Search for the cell housing the specified text and yield its (x, y) center coordinate. 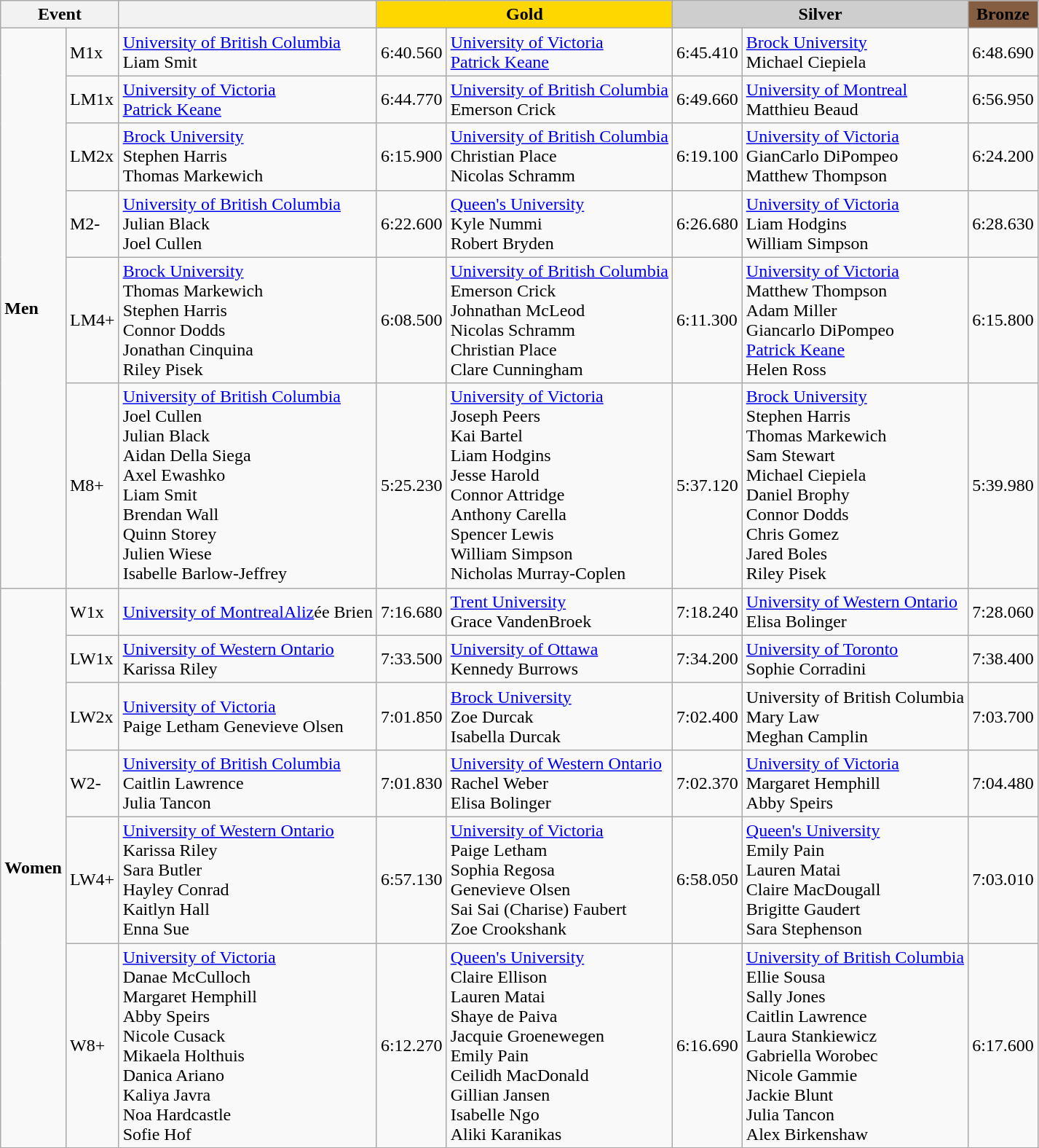
Women (33, 868)
6:48.690 (1003, 52)
6:08.500 (411, 321)
5:39.980 (1003, 485)
Brock UniversityZoe DurcakIsabella Durcak (559, 716)
7:34.200 (708, 658)
University of Western OntarioKarissa Riley (248, 658)
5:25.230 (411, 485)
University of MontrealAlizée Brien (248, 612)
6:12.270 (411, 1045)
6:16.690 (708, 1045)
Queen's UniversityEmily PainLauren MataiClaire MacDougallBrigitte GaudertSara Stephenson (855, 880)
6:24.200 (1003, 157)
W1x (92, 612)
7:03.010 (1003, 880)
M8+ (92, 485)
M2- (92, 224)
Queen's UniversityKyle NummiRobert Bryden (559, 224)
University of British ColumbiaEmerson Crick (559, 99)
Trent UniversityGrace VandenBroek (559, 612)
6:49.660 (708, 99)
7:02.400 (708, 716)
7:16.680 (411, 612)
Event (60, 15)
LW1x (92, 658)
University of VictoriaPaige LethamSophia RegosaGenevieve OlsenSai Sai (Charise) FaubertZoe Crookshank (559, 880)
University of VictoriaGianCarlo DiPompeoMatthew Thompson (855, 157)
7:01.830 (411, 783)
University of British ColumbiaLiam Smit (248, 52)
LM1x (92, 99)
6:28.630 (1003, 224)
University of Western OntarioRachel WeberElisa Bolinger (559, 783)
University of TorontoSophie Corradini (855, 658)
University of Western OntarioElisa Bolinger (855, 612)
7:01.850 (411, 716)
LW2x (92, 716)
6:44.770 (411, 99)
6:22.600 (411, 224)
6:17.600 (1003, 1045)
University of VictoriaLiam HodginsWilliam Simpson (855, 224)
Silver (821, 15)
LM2x (92, 157)
6:26.680 (708, 224)
7:18.240 (708, 612)
Men (33, 308)
LW4+ (92, 880)
University of British ColumbiaMary LawMeghan Camplin (855, 716)
Bronze (1003, 15)
7:03.700 (1003, 716)
University of British ColumbiaCaitlin LawrenceJulia Tancon (248, 783)
Queen's UniversityClaire EllisonLauren MataiShaye de PaivaJacquie GroenewegenEmily PainCeilidh MacDonaldGillian JansenIsabelle NgoAliki Karanikas (559, 1045)
University of British ColumbiaJulian BlackJoel Cullen (248, 224)
6:15.800 (1003, 321)
LM4+ (92, 321)
7:38.400 (1003, 658)
W8+ (92, 1045)
Brock UniversityMichael Ciepiela (855, 52)
Brock UniversityThomas MarkewichStephen HarrisConnor DoddsJonathan CinquinaRiley Pisek (248, 321)
University of VictoriaMargaret HemphillAbby Speirs (855, 783)
6:58.050 (708, 880)
6:15.900 (411, 157)
University of MontrealMatthieu Beaud (855, 99)
W2- (92, 783)
7:33.500 (411, 658)
Brock UniversityStephen HarrisThomas MarkewichSam StewartMichael CiepielaDaniel BrophyConnor DoddsChris GomezJared BolesRiley Pisek (855, 485)
University of OttawaKennedy Burrows (559, 658)
University of VictoriaMatthew ThompsonAdam MillerGiancarlo DiPompeoPatrick KeaneHelen Ross (855, 321)
Brock UniversityStephen HarrisThomas Markewich (248, 157)
6:45.410 (708, 52)
6:11.300 (708, 321)
University of British ColumbiaChristian PlaceNicolas Schramm (559, 157)
5:37.120 (708, 485)
University of VictoriaPaige Letham Genevieve Olsen (248, 716)
7:04.480 (1003, 783)
University of Western OntarioKarissa RileySara ButlerHayley ConradKaitlyn HallEnna Sue (248, 880)
6:19.100 (708, 157)
6:40.560 (411, 52)
6:57.130 (411, 880)
Gold (524, 15)
University of British ColumbiaEmerson CrickJohnathan McLeodNicolas SchrammChristian PlaceClare Cunningham (559, 321)
6:56.950 (1003, 99)
7:28.060 (1003, 612)
M1x (92, 52)
University of VictoriaDanae McCullochMargaret HemphillAbby SpeirsNicole CusackMikaela HolthuisDanica ArianoKaliya JavraNoa HardcastleSofie Hof (248, 1045)
7:02.370 (708, 783)
University of VictoriaJoseph PeersKai BartelLiam HodginsJesse HaroldConnor AttridgeAnthony CarellaSpencer LewisWilliam SimpsonNicholas Murray-Coplen (559, 485)
